Return the [X, Y] coordinate for the center point of the cell that contains the specified text.  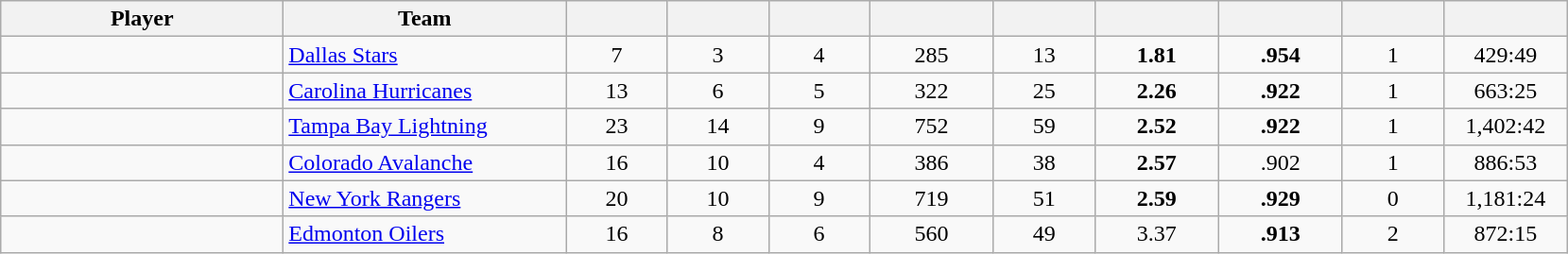
Carolina Hurricanes [425, 91]
51 [1043, 198]
2 [1393, 234]
Tampa Bay Lightning [425, 127]
Edmonton Oilers [425, 234]
5 [818, 91]
8 [718, 234]
3 [718, 55]
20 [616, 198]
23 [616, 127]
Dallas Stars [425, 55]
14 [718, 127]
2.26 [1157, 91]
Team [425, 19]
663:25 [1505, 91]
752 [932, 127]
285 [932, 55]
0 [1393, 198]
2.57 [1157, 162]
719 [932, 198]
322 [932, 91]
560 [932, 234]
New York Rangers [425, 198]
Player [142, 19]
2.59 [1157, 198]
3.37 [1157, 234]
38 [1043, 162]
Colorado Avalanche [425, 162]
7 [616, 55]
1,181:24 [1505, 198]
872:15 [1505, 234]
429:49 [1505, 55]
.913 [1280, 234]
49 [1043, 234]
386 [932, 162]
.902 [1280, 162]
.929 [1280, 198]
25 [1043, 91]
59 [1043, 127]
.954 [1280, 55]
2.52 [1157, 127]
886:53 [1505, 162]
1,402:42 [1505, 127]
1.81 [1157, 55]
